Output the [x, y] coordinate of the center of the cell containing the given text.  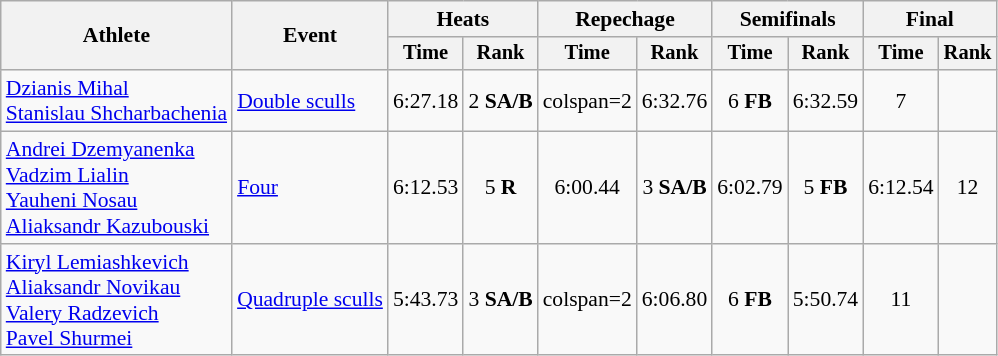
5:50.74 [826, 300]
Event [310, 36]
Kiryl LemiashkevichAliaksandr NovikauValery RadzevichPavel Shurmei [116, 300]
5 FB [826, 188]
Repechage [626, 19]
6:32.59 [826, 100]
Four [310, 188]
Double sculls [310, 100]
Athlete [116, 36]
7 [900, 100]
Dzianis MihalStanislau Shcharbachenia [116, 100]
5:43.73 [426, 300]
6:00.44 [588, 188]
6:02.79 [750, 188]
Andrei DzemyanenkaVadzim LialinYauheni NosauAliaksandr Kazubouski [116, 188]
5 R [500, 188]
6:12.53 [426, 188]
Semifinals [788, 19]
Final [930, 19]
Quadruple sculls [310, 300]
2 SA/B [500, 100]
6:06.80 [674, 300]
12 [968, 188]
Heats [463, 19]
11 [900, 300]
6:27.18 [426, 100]
6:12.54 [900, 188]
6:32.76 [674, 100]
